Identify which cell holds the provided text, then report its [X, Y] central coordinate. 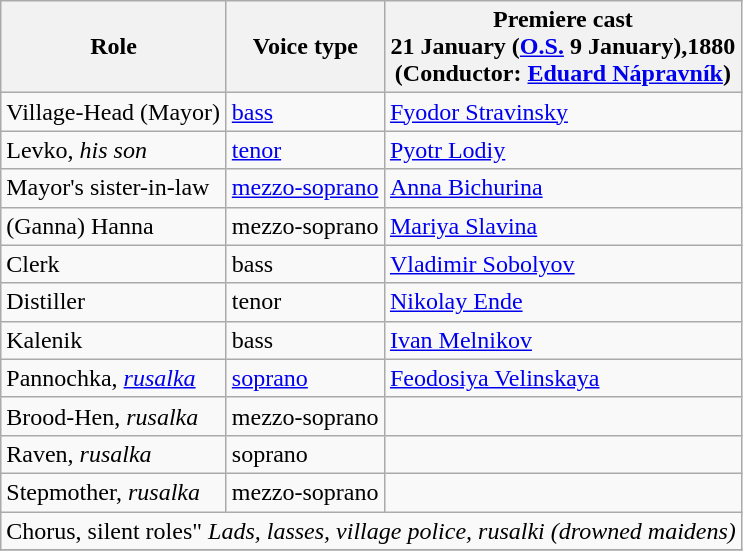
Village-Head (Mayor) [114, 112]
(Ganna) Hanna [114, 226]
Clerk [114, 264]
Kalenik [114, 340]
Pannochka, rusalka [114, 378]
Vladimir Sobolyov [562, 264]
Chorus, silent roles" Lads, lasses, village police, rusalki (drowned maidens) [372, 531]
Mayor's sister-in-law [114, 188]
Voice type [305, 47]
Brood-Hen, rusalka [114, 416]
Fyodor Stravinsky [562, 112]
Feodosiya Velinskaya [562, 378]
Mariya Slavina [562, 226]
Role [114, 47]
Raven, rusalka [114, 454]
Ivan Melnikov [562, 340]
Premiere cast21 January (O.S. 9 January),1880(Conductor: Eduard Nápravník) [562, 47]
Stepmother, rusalka [114, 492]
Distiller [114, 302]
Levko, his son [114, 150]
Anna Bichurina [562, 188]
Pyotr Lodiy [562, 150]
Nikolay Ende [562, 302]
